Scan for the cell matching the given text and deliver its [x, y] coordinate at center. 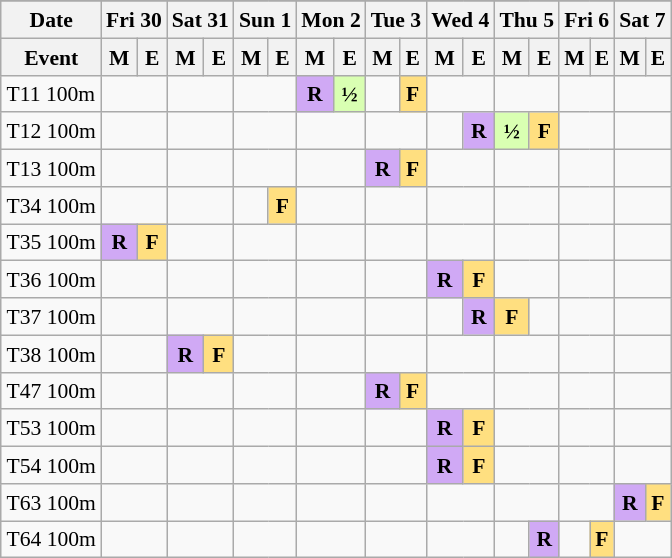
T47 100m [50, 390]
T35 100m [50, 242]
T64 100m [50, 538]
Sun 1 [265, 20]
T63 100m [50, 502]
Event [50, 56]
T54 100m [50, 464]
T36 100m [50, 280]
T11 100m [50, 94]
Fri 6 [586, 20]
T34 100m [50, 204]
Tue 3 [396, 20]
T12 100m [50, 130]
Fri 30 [134, 20]
Sat 7 [642, 20]
Mon 2 [330, 20]
T53 100m [50, 428]
Sat 31 [200, 20]
T38 100m [50, 354]
T37 100m [50, 316]
T13 100m [50, 168]
Date [50, 20]
Wed 4 [460, 20]
Thu 5 [526, 20]
